Return [x, y] of the center of cell containing provided text 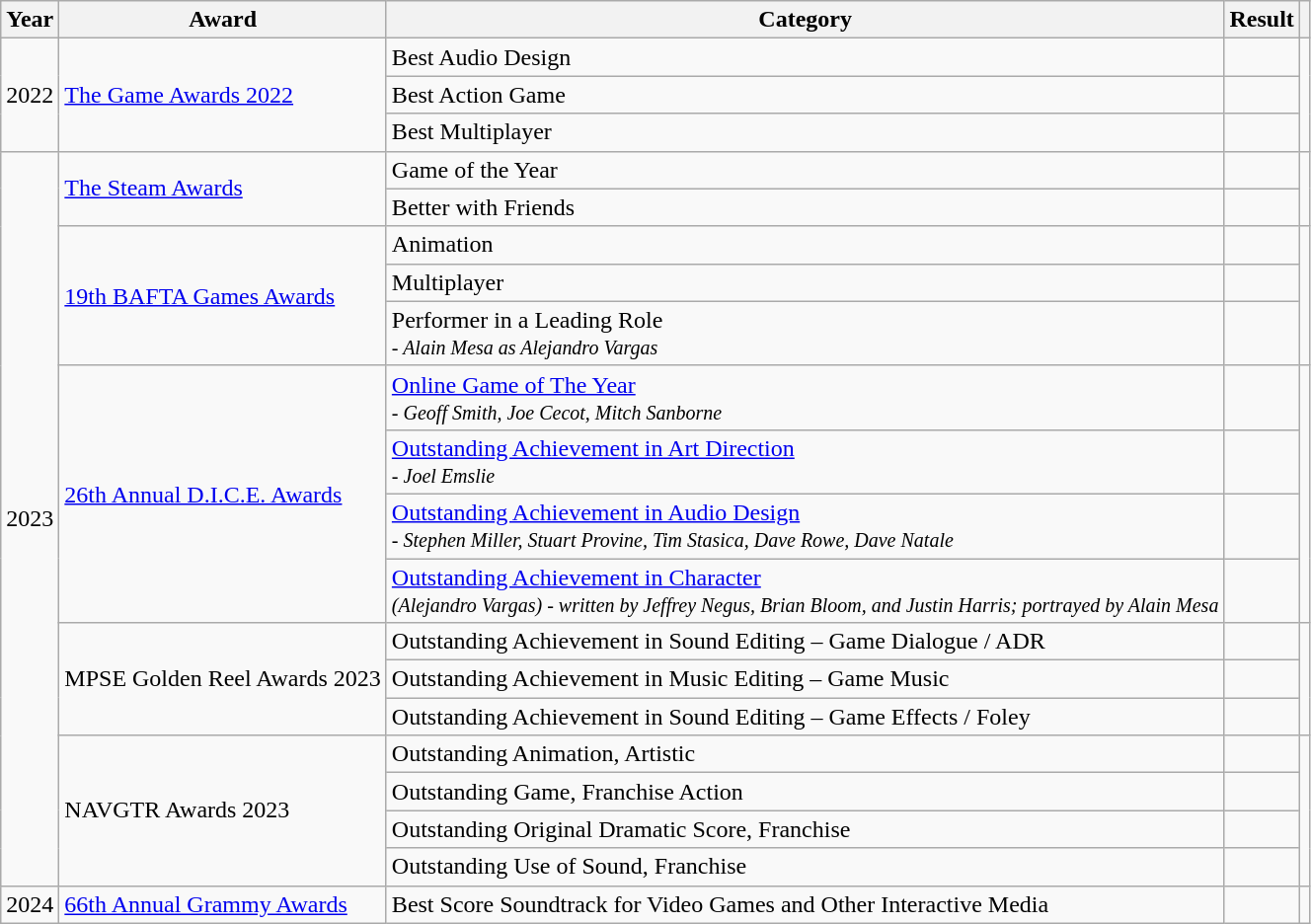
2023 [30, 518]
Multiplayer [806, 282]
Best Score Soundtrack for Video Games and Other Interactive Media [806, 904]
Best Multiplayer [806, 132]
Outstanding Achievement in Music Editing – Game Music [806, 679]
66th Annual Grammy Awards [223, 904]
Category [806, 20]
Performer in a Leading Role- Alain Mesa as Alejandro Vargas [806, 334]
Year [30, 20]
Outstanding Achievement in Sound Editing – Game Dialogue / ADR [806, 642]
Result [1262, 20]
Outstanding Original Dramatic Score, Franchise [806, 829]
NAVGTR Awards 2023 [223, 810]
Better with Friends [806, 207]
2022 [30, 95]
19th BAFTA Games Awards [223, 296]
Best Audio Design [806, 57]
Outstanding Achievement in Sound Editing – Game Effects / Foley [806, 717]
MPSE Golden Reel Awards 2023 [223, 679]
Outstanding Achievement in Character(Alejandro Vargas) - written by Jeffrey Negus, Brian Bloom, and Justin Harris; portrayed by Alain Mesa [806, 590]
Award [223, 20]
26th Annual D.I.C.E. Awards [223, 494]
Outstanding Animation, Artistic [806, 754]
The Game Awards 2022 [223, 95]
The Steam Awards [223, 189]
Game of the Year [806, 170]
Outstanding Game, Franchise Action [806, 792]
Outstanding Achievement in Audio Design- Stephen Miller, Stuart Provine, Tim Stasica, Dave Rowe, Dave Natale [806, 525]
Online Game of The Year- Geoff Smith, Joe Cecot, Mitch Sanborne [806, 397]
Best Action Game [806, 95]
Animation [806, 245]
Outstanding Achievement in Art Direction- Joel Emslie [806, 462]
2024 [30, 904]
Outstanding Use of Sound, Franchise [806, 867]
